Extract the [X, Y] coordinate from the center of the cell holding the provided text.  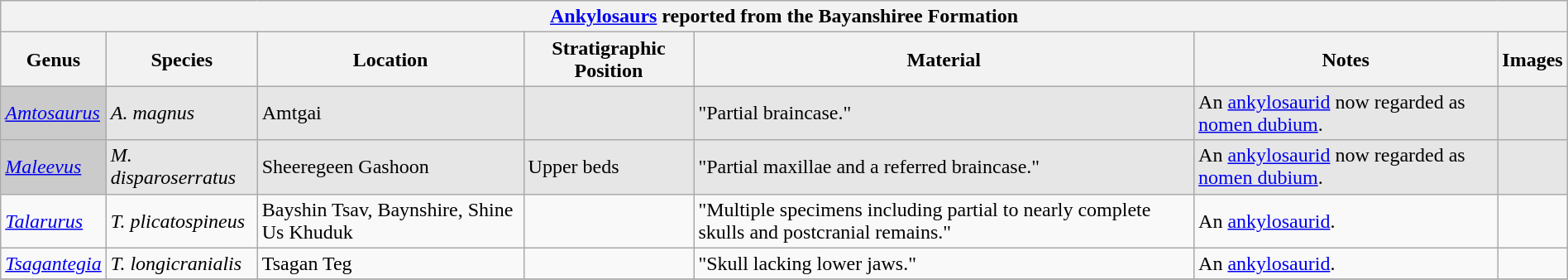
Maleevus [54, 167]
Tsagan Teg [390, 263]
Genus [54, 60]
Species [182, 60]
Ankylosaurs reported from the Bayanshiree Formation [784, 17]
Talarurus [54, 220]
"Skull lacking lower jaws." [944, 263]
Amtgai [390, 113]
A. magnus [182, 113]
Tsagantegia [54, 263]
"Partial braincase." [944, 113]
M. disparoserratus [182, 167]
Bayshin Tsav, Baynshire, Shine Us Khuduk [390, 220]
"Multiple specimens including partial to nearly complete skulls and postcranial remains." [944, 220]
T. longicranialis [182, 263]
Upper beds [609, 167]
Material [944, 60]
Notes [1346, 60]
Stratigraphic Position [609, 60]
Amtosaurus [54, 113]
Location [390, 60]
T. plicatospineus [182, 220]
Images [1532, 60]
Sheeregeen Gashoon [390, 167]
"Partial maxillae and a referred braincase." [944, 167]
